Provide the [X, Y] coordinate of the cell's center where the given text is located.  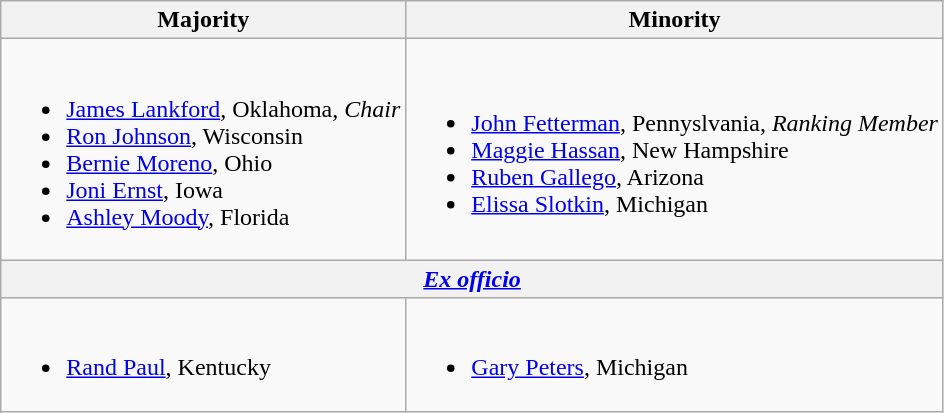
James Lankford, Oklahoma, ChairRon Johnson, WisconsinBernie Moreno, OhioJoni Ernst, IowaAshley Moody, Florida [204, 150]
Rand Paul, Kentucky [204, 354]
Majority [204, 20]
Minority [675, 20]
Gary Peters, Michigan [675, 354]
Ex officio [472, 279]
John Fetterman, Pennyslvania, Ranking MemberMaggie Hassan, New HampshireRuben Gallego, ArizonaElissa Slotkin, Michigan [675, 150]
